Scan for the cell matching the given text and deliver its (X, Y) coordinate at center. 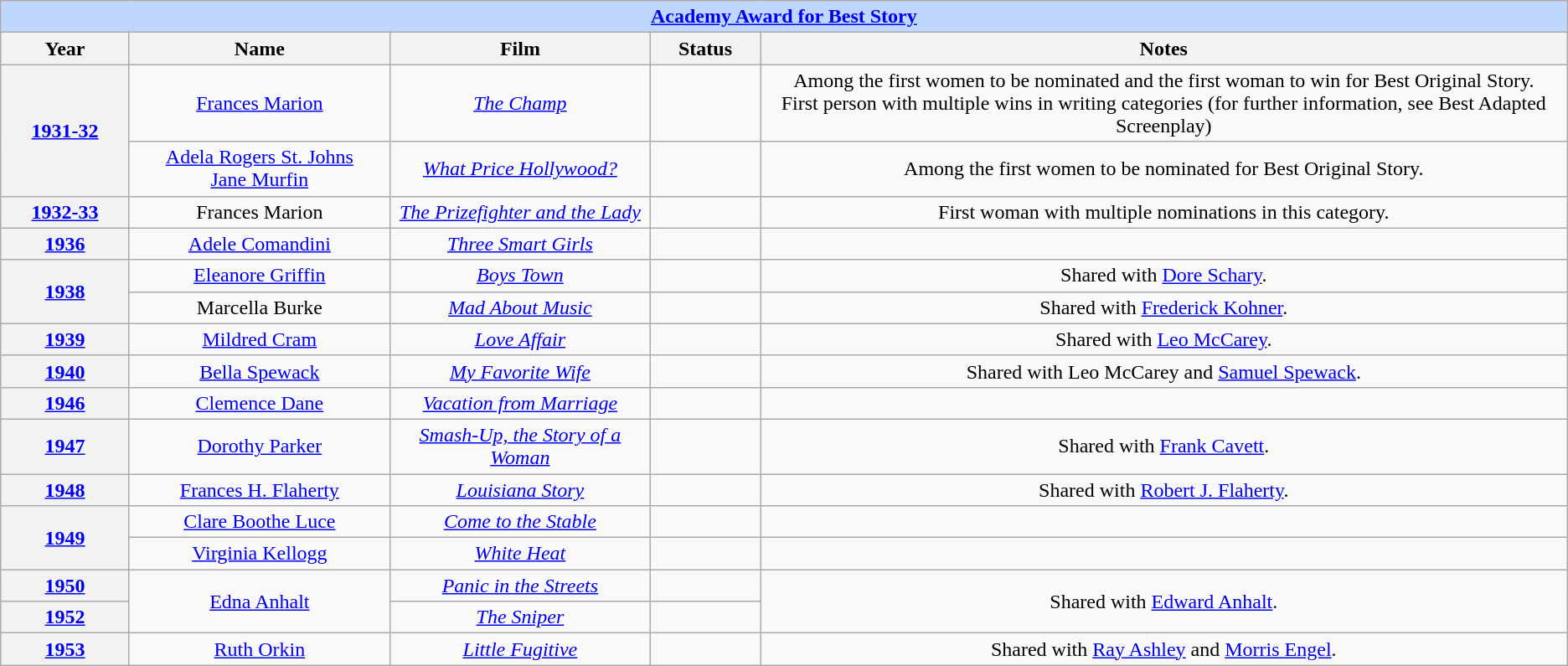
Boys Town (519, 276)
1948 (65, 490)
Mildred Cram (260, 339)
1931-32 (65, 131)
Shared with Robert J. Flaherty. (1164, 490)
Year (65, 49)
Shared with Edward Anhalt. (1164, 601)
Panic in the Streets (519, 586)
White Heat (519, 554)
1936 (65, 244)
Name (260, 49)
Shared with Ray Ashley and Morris Engel. (1164, 649)
1939 (65, 339)
Ruth Orkin (260, 649)
1953 (65, 649)
The Sniper (519, 617)
1946 (65, 403)
Mad About Music (519, 307)
Three Smart Girls (519, 244)
Clare Boothe Luce (260, 522)
Vacation from Marriage (519, 403)
What Price Hollywood? (519, 169)
Eleanore Griffin (260, 276)
Clemence Dane (260, 403)
1940 (65, 371)
Love Affair (519, 339)
1949 (65, 538)
Edna Anhalt (260, 601)
Shared with Frank Cavett. (1164, 446)
1950 (65, 586)
Notes (1164, 49)
Among the first women to be nominated for Best Original Story. (1164, 169)
Adele Comandini (260, 244)
Marcella Burke (260, 307)
Frances H. Flaherty (260, 490)
Adela Rogers St. JohnsJane Murfin (260, 169)
1947 (65, 446)
Louisiana Story (519, 490)
Little Fugitive (519, 649)
1952 (65, 617)
Come to the Stable (519, 522)
Virginia Kellogg (260, 554)
Shared with Leo McCarey. (1164, 339)
Shared with Dore Schary. (1164, 276)
Status (705, 49)
Dorothy Parker (260, 446)
1932-33 (65, 212)
My Favorite Wife (519, 371)
Film (519, 49)
The Prizefighter and the Lady (519, 212)
The Champ (519, 103)
Smash-Up, the Story of a Woman (519, 446)
1938 (65, 292)
Academy Award for Best Story (784, 17)
Shared with Frederick Kohner. (1164, 307)
Bella Spewack (260, 371)
Shared with Leo McCarey and Samuel Spewack. (1164, 371)
First woman with multiple nominations in this category. (1164, 212)
